Capture the cell that displays the provided text and extract its [X, Y] central coordinate. 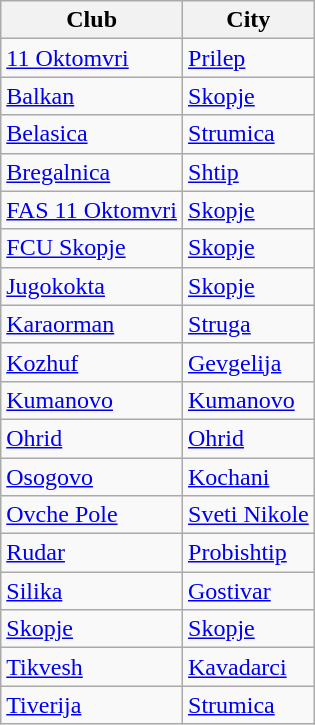
Sveti Nikole [249, 515]
Gostivar [249, 591]
Balkan [92, 96]
Struga [249, 324]
Kozhuf [92, 362]
FCU Skopje [92, 248]
Osogovo [92, 477]
Gevgelija [249, 362]
Karaorman [92, 324]
Silika [92, 591]
FAS 11 Oktomvri [92, 210]
Rudar [92, 553]
Tiverija [92, 705]
Kochani [249, 477]
Kavadarci [249, 667]
Bregalnica [92, 172]
Club [92, 20]
City [249, 20]
Ovche Pole [92, 515]
Jugokokta [92, 286]
Shtip [249, 172]
Prilep [249, 58]
Tikvesh [92, 667]
11 Oktomvri [92, 58]
Probishtip [249, 553]
Belasica [92, 134]
